From the cell containing the given text, extract its center point as (X, Y) coordinate. 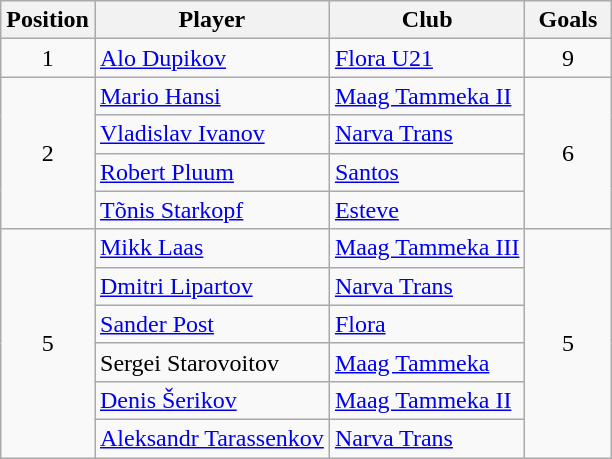
Club (427, 20)
Tõnis Starkopf (212, 210)
Flora (427, 324)
Dmitri Lipartov (212, 286)
Position (48, 20)
Flora U21 (427, 58)
Sander Post (212, 324)
Denis Šerikov (212, 400)
9 (568, 58)
Esteve (427, 210)
Sergei Starovoitov (212, 362)
Aleksandr Tarassenkov (212, 438)
Goals (568, 20)
6 (568, 153)
Vladislav Ivanov (212, 134)
1 (48, 58)
2 (48, 153)
Maag Tammeka (427, 362)
Player (212, 20)
Maag Tammeka III (427, 248)
Mikk Laas (212, 248)
Robert Pluum (212, 172)
Alo Dupikov (212, 58)
Mario Hansi (212, 96)
Santos (427, 172)
